Capture the cell that displays the provided text and extract its (X, Y) central coordinate. 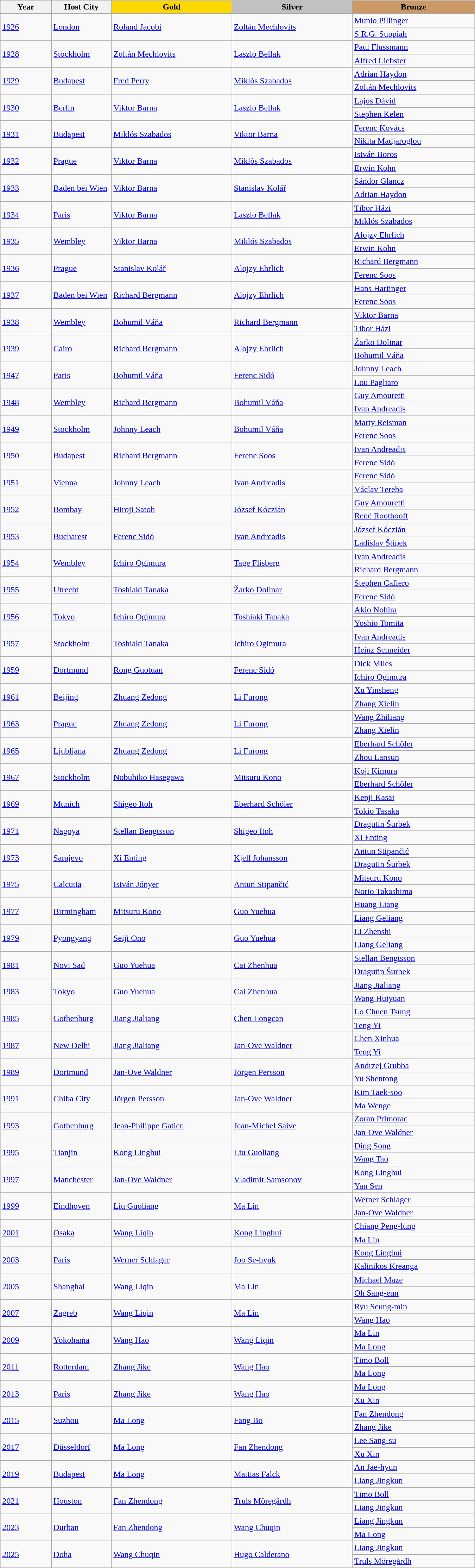
Akio Nohira (413, 610)
René Roothooft (413, 516)
Beijing (82, 697)
Ferenc Kovács (413, 127)
Li Zhenshi (413, 931)
1967 (26, 777)
Michael Maze (413, 1280)
Ladislav Štípek (413, 543)
1929 (26, 81)
1969 (26, 804)
Vladimir Samsonov (292, 1179)
Ryu Seung-min (413, 1306)
Kenji Kasai (413, 797)
Birmingham (82, 911)
1935 (26, 241)
Doha (82, 1554)
2003 (26, 1260)
1995 (26, 1152)
1928 (26, 54)
Ding Song (413, 1146)
1987 (26, 1045)
2025 (26, 1554)
1926 (26, 27)
Joo Se-hyuk (292, 1260)
Roland Jacobi (172, 27)
Nagoya (82, 831)
1934 (26, 215)
Tianjin (82, 1152)
1932 (26, 161)
Host City (82, 7)
Tage Flisberg (292, 563)
Ljubljana (82, 750)
Chen Xinhua (413, 1039)
1959 (26, 670)
Xu Yinsheng (413, 690)
Year (26, 7)
Lajos Dávid (413, 101)
1955 (26, 590)
1971 (26, 831)
Munich (82, 804)
2005 (26, 1286)
István Boros (413, 154)
Chiang Peng-lung (413, 1226)
Osaka (82, 1233)
1930 (26, 107)
1985 (26, 1018)
1931 (26, 134)
Kalinikos Kreanga (413, 1266)
Stephen Kelen (413, 114)
Seiji Ono (172, 938)
1933 (26, 188)
Vienna (82, 483)
1965 (26, 750)
Jean-Michel Saive (292, 1126)
Yu Shentong (413, 1079)
Paul Flussmann (413, 47)
2017 (26, 1447)
Fang Bo (292, 1420)
Kim Taek-soo (413, 1092)
Novi Sad (82, 965)
Shanghai (82, 1286)
Bombay (82, 509)
Rotterdam (82, 1367)
1999 (26, 1206)
Fred Perry (172, 81)
Nikita Madjaroglou (413, 141)
1961 (26, 697)
2019 (26, 1474)
Silver (292, 7)
1975 (26, 884)
Lee Sang-su (413, 1440)
Wang Zhiliang (413, 717)
1954 (26, 563)
2021 (26, 1501)
Zhou Lansun (413, 757)
Marty Reisman (413, 422)
1991 (26, 1099)
S.R.G. Suppiah (413, 34)
Sándor Glancz (413, 181)
Hiroji Satoh (172, 509)
Eindhoven (82, 1206)
Yan Sen (413, 1186)
1993 (26, 1126)
1937 (26, 295)
Huang Liang (413, 905)
Norio Takashima (413, 891)
Yoshio Tomita (413, 623)
Düsseldorf (82, 1447)
1939 (26, 348)
1949 (26, 429)
Mattias Falck (292, 1474)
Zoran Primorac (413, 1119)
Heinz Schneider (413, 650)
1979 (26, 938)
1983 (26, 991)
Kjell Johansson (292, 858)
Oh Sang-eun (413, 1293)
Dick Miles (413, 663)
1989 (26, 1072)
1938 (26, 322)
Wang Tao (413, 1159)
2009 (26, 1340)
Berlin (82, 107)
New Delhi (82, 1045)
Alfred Liebster (413, 61)
2023 (26, 1528)
Bronze (413, 7)
Calcutta (82, 884)
2015 (26, 1420)
Yokohama (82, 1340)
Andrzej Grubba (413, 1065)
2011 (26, 1367)
Cairo (82, 348)
1952 (26, 509)
Jean-Philippe Gatien (172, 1126)
Munio Pillinger (413, 20)
2007 (26, 1313)
1981 (26, 965)
Sarajevo (82, 858)
Bucharest (82, 536)
1956 (26, 617)
Houston (82, 1501)
1950 (26, 456)
Zagreb (82, 1313)
Koji Kimura (413, 770)
1973 (26, 858)
1951 (26, 483)
Ma Wenge (413, 1106)
Wang Huiyuan (413, 998)
Lou Pagliaro (413, 382)
1947 (26, 375)
Hans Hartinger (413, 288)
2013 (26, 1393)
1997 (26, 1179)
An Jae-hyun (413, 1467)
Stephen Cafiero (413, 583)
1977 (26, 911)
Gold (172, 7)
Suzhou (82, 1420)
1936 (26, 268)
István Jónyer (172, 884)
Václav Tereba (413, 489)
Lo Chuen Tsung (413, 1012)
1963 (26, 724)
Chen Longcan (292, 1018)
1957 (26, 643)
Tokio Tasaka (413, 811)
Manchester (82, 1179)
Utrecht (82, 590)
2001 (26, 1233)
1953 (26, 536)
1948 (26, 402)
Durban (82, 1528)
Rong Guotuan (172, 670)
London (82, 27)
Nobuhiko Hasegawa (172, 777)
Hugo Calderano (292, 1554)
Pyongyang (82, 938)
Chiba City (82, 1099)
